Detect which cell encompasses the target text, then output its (x, y) center coordinate. 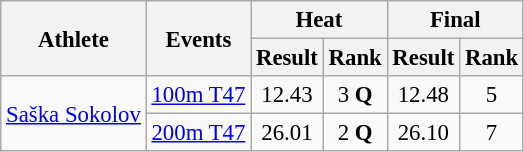
12.48 (424, 95)
12.43 (288, 95)
Events (198, 38)
26.10 (424, 133)
Heat (319, 20)
3 Q (355, 95)
2 Q (355, 133)
5 (492, 95)
Final (455, 20)
7 (492, 133)
Athlete (74, 38)
Saška Sokolov (74, 114)
100m T47 (198, 95)
200m T47 (198, 133)
26.01 (288, 133)
